Scan for the cell matching the given text and deliver its (x, y) coordinate at center. 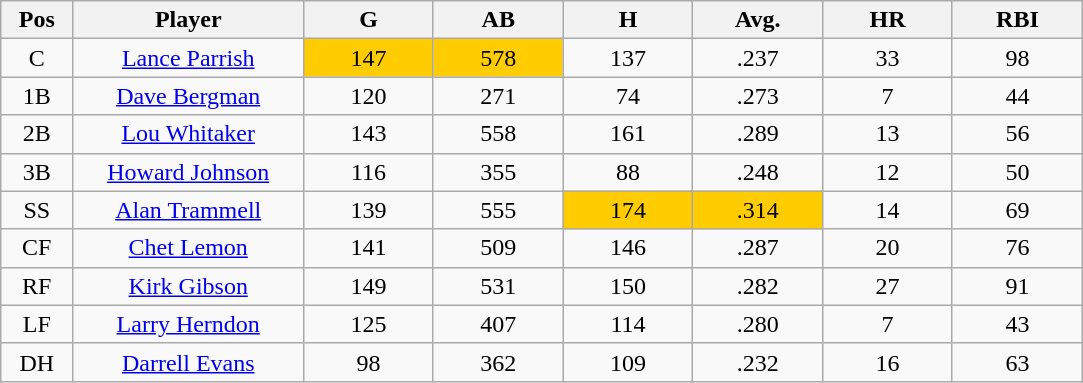
74 (628, 96)
63 (1017, 362)
.314 (758, 210)
RF (37, 286)
RBI (1017, 20)
.273 (758, 96)
149 (369, 286)
120 (369, 96)
3B (37, 172)
CF (37, 248)
109 (628, 362)
DH (37, 362)
.237 (758, 58)
362 (498, 362)
147 (369, 58)
Dave Bergman (188, 96)
91 (1017, 286)
558 (498, 134)
27 (888, 286)
.280 (758, 324)
146 (628, 248)
12 (888, 172)
578 (498, 58)
33 (888, 58)
43 (1017, 324)
139 (369, 210)
Lance Parrish (188, 58)
SS (37, 210)
143 (369, 134)
56 (1017, 134)
137 (628, 58)
LF (37, 324)
.289 (758, 134)
Alan Trammell (188, 210)
69 (1017, 210)
355 (498, 172)
88 (628, 172)
16 (888, 362)
C (37, 58)
Player (188, 20)
Howard Johnson (188, 172)
HR (888, 20)
2B (37, 134)
.232 (758, 362)
Avg. (758, 20)
555 (498, 210)
H (628, 20)
Lou Whitaker (188, 134)
14 (888, 210)
174 (628, 210)
125 (369, 324)
G (369, 20)
407 (498, 324)
.248 (758, 172)
141 (369, 248)
114 (628, 324)
Kirk Gibson (188, 286)
509 (498, 248)
.282 (758, 286)
Larry Herndon (188, 324)
50 (1017, 172)
Darrell Evans (188, 362)
.287 (758, 248)
150 (628, 286)
Chet Lemon (188, 248)
116 (369, 172)
161 (628, 134)
Pos (37, 20)
20 (888, 248)
13 (888, 134)
44 (1017, 96)
531 (498, 286)
1B (37, 96)
AB (498, 20)
271 (498, 96)
76 (1017, 248)
